Return (x, y) of the center of cell containing provided text 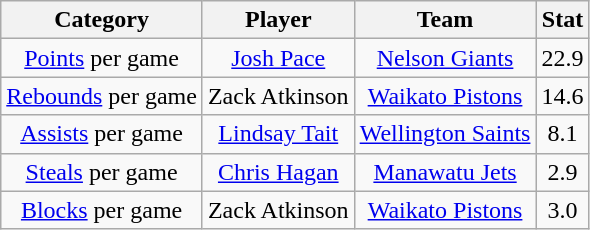
Nelson Giants (445, 58)
Player (278, 20)
Team (445, 20)
2.9 (562, 172)
Manawatu Jets (445, 172)
Steals per game (102, 172)
Points per game (102, 58)
8.1 (562, 134)
Rebounds per game (102, 96)
Category (102, 20)
22.9 (562, 58)
Assists per game (102, 134)
Josh Pace (278, 58)
Wellington Saints (445, 134)
Lindsay Tait (278, 134)
14.6 (562, 96)
3.0 (562, 210)
Stat (562, 20)
Chris Hagan (278, 172)
Blocks per game (102, 210)
